Pinpoint the cell where the given text exists, returning its [X, Y] midpoint coordinate. 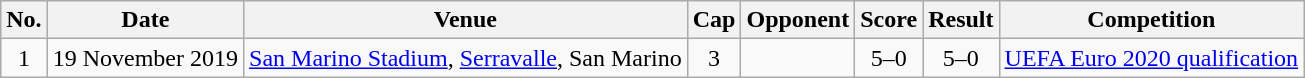
1 [24, 58]
3 [714, 58]
San Marino Stadium, Serravalle, San Marino [466, 58]
Venue [466, 20]
Result [961, 20]
No. [24, 20]
Date [145, 20]
Cap [714, 20]
Opponent [798, 20]
UEFA Euro 2020 qualification [1152, 58]
Competition [1152, 20]
Score [889, 20]
19 November 2019 [145, 58]
